Find where the given text appears and provide that cell's center as [X, Y] coordinate. 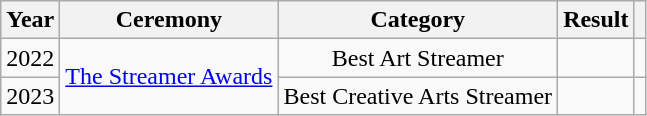
Best Creative Arts Streamer [418, 96]
Best Art Streamer [418, 58]
The Streamer Awards [169, 77]
Category [418, 20]
Ceremony [169, 20]
2023 [30, 96]
Result [596, 20]
2022 [30, 58]
Year [30, 20]
